Scan for the cell matching the given text and deliver its [x, y] coordinate at center. 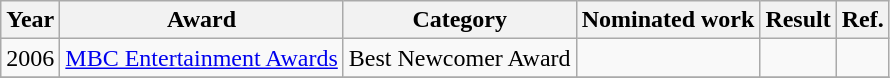
Category [460, 20]
Result [798, 20]
Best Newcomer Award [460, 58]
Ref. [862, 20]
MBC Entertainment Awards [202, 58]
Year [30, 20]
Award [202, 20]
Nominated work [668, 20]
2006 [30, 58]
